Capture the cell that displays the provided text and extract its [X, Y] central coordinate. 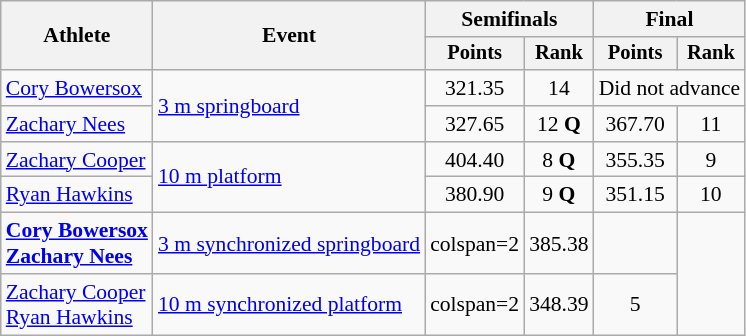
Athlete [77, 36]
Zachary CooperRyan Hawkins [77, 304]
5 [636, 304]
3 m synchronized springboard [289, 244]
9 [712, 160]
327.65 [474, 124]
348.39 [558, 304]
Final [670, 19]
10 [712, 195]
10 m synchronized platform [289, 304]
Cory BowersoxZachary Nees [77, 244]
385.38 [558, 244]
Zachary Cooper [77, 160]
404.40 [474, 160]
Cory Bowersox [77, 88]
10 m platform [289, 178]
11 [712, 124]
9 Q [558, 195]
351.15 [636, 195]
12 Q [558, 124]
14 [558, 88]
Event [289, 36]
Ryan Hawkins [77, 195]
355.35 [636, 160]
321.35 [474, 88]
Did not advance [670, 88]
380.90 [474, 195]
3 m springboard [289, 106]
367.70 [636, 124]
Zachary Nees [77, 124]
8 Q [558, 160]
Semifinals [510, 19]
